Locate the cell with the specified text and output its (x, y) center coordinate. 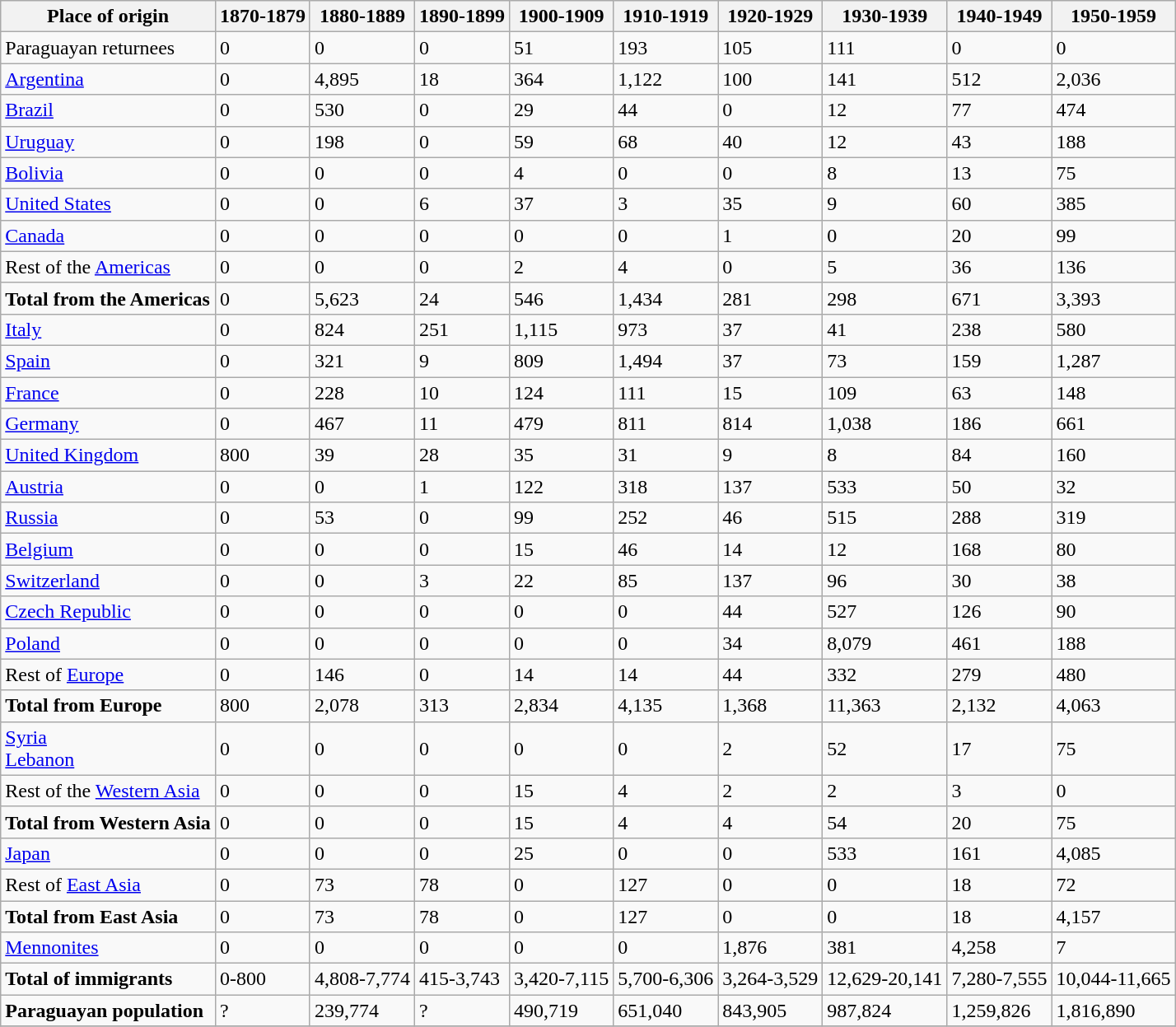
671 (1000, 298)
814 (771, 424)
105 (771, 48)
1890-1899 (461, 16)
90 (1113, 612)
4,808-7,774 (362, 979)
3,393 (1113, 298)
24 (461, 298)
1,259,826 (1000, 1011)
4,085 (1113, 853)
Germany (109, 424)
0-800 (262, 979)
Place of origin (109, 16)
85 (665, 581)
479 (562, 424)
7 (1113, 948)
239,774 (362, 1011)
United Kingdom (109, 455)
364 (562, 79)
Bolivia (109, 173)
122 (562, 487)
39 (362, 455)
Rest of the Western Asia (109, 791)
41 (884, 329)
3,420-7,115 (562, 979)
5,623 (362, 298)
651,040 (665, 1011)
279 (1000, 675)
22 (562, 581)
77 (1000, 110)
Rest of East Asia (109, 885)
126 (1000, 612)
1,494 (665, 361)
31 (665, 455)
Rest of the Americas (109, 267)
Switzerland (109, 581)
136 (1113, 267)
Paraguayan returnees (109, 48)
4,895 (362, 79)
4,258 (1000, 948)
4,063 (1113, 706)
38 (1113, 581)
168 (1000, 549)
238 (1000, 329)
124 (562, 393)
Total from Western Asia (109, 822)
Total from the Americas (109, 298)
50 (1000, 487)
France (109, 393)
6 (461, 204)
54 (884, 822)
5,700-6,306 (665, 979)
5 (884, 267)
1,115 (562, 329)
381 (884, 948)
987,824 (884, 1011)
319 (1113, 518)
321 (362, 361)
52 (884, 748)
161 (1000, 853)
1870-1879 (262, 16)
281 (771, 298)
141 (884, 79)
Canada (109, 236)
415-3,743 (461, 979)
25 (562, 853)
474 (1113, 110)
480 (1113, 675)
Total from Europe (109, 706)
100 (771, 79)
318 (665, 487)
580 (1113, 329)
28 (461, 455)
96 (884, 581)
Poland (109, 643)
51 (562, 48)
661 (1113, 424)
Mennonites (109, 948)
1,122 (665, 79)
Japan (109, 853)
148 (1113, 393)
2,078 (362, 706)
Total from East Asia (109, 917)
186 (1000, 424)
SyriaLebanon (109, 748)
159 (1000, 361)
1,816,890 (1113, 1011)
13 (1000, 173)
2,036 (1113, 79)
80 (1113, 549)
973 (665, 329)
8,079 (884, 643)
36 (1000, 267)
84 (1000, 455)
160 (1113, 455)
3,264-3,529 (771, 979)
1940-1949 (1000, 16)
1920-1929 (771, 16)
1,876 (771, 948)
1950-1959 (1113, 16)
332 (884, 675)
Czech Republic (109, 612)
Russia (109, 518)
824 (362, 329)
2,132 (1000, 706)
515 (884, 518)
4,135 (665, 706)
29 (562, 110)
193 (665, 48)
252 (665, 518)
1,434 (665, 298)
60 (1000, 204)
1930-1939 (884, 16)
11,363 (884, 706)
288 (1000, 518)
512 (1000, 79)
490,719 (562, 1011)
228 (362, 393)
43 (1000, 142)
1,368 (771, 706)
109 (884, 393)
Italy (109, 329)
10 (461, 393)
72 (1113, 885)
530 (362, 110)
2,834 (562, 706)
843,905 (771, 1011)
11 (461, 424)
59 (562, 142)
68 (665, 142)
Argentina (109, 79)
461 (1000, 643)
12,629-20,141 (884, 979)
United States (109, 204)
Paraguayan population (109, 1011)
385 (1113, 204)
Brazil (109, 110)
Rest of Europe (109, 675)
313 (461, 706)
Total of immigrants (109, 979)
63 (1000, 393)
298 (884, 298)
809 (562, 361)
1880-1889 (362, 16)
Austria (109, 487)
251 (461, 329)
546 (562, 298)
467 (362, 424)
32 (1113, 487)
4,157 (1113, 917)
1910-1919 (665, 16)
53 (362, 518)
34 (771, 643)
1900-1909 (562, 16)
198 (362, 142)
811 (665, 424)
Spain (109, 361)
527 (884, 612)
17 (1000, 748)
1,038 (884, 424)
10,044-11,665 (1113, 979)
30 (1000, 581)
7,280-7,555 (1000, 979)
40 (771, 142)
146 (362, 675)
1,287 (1113, 361)
Uruguay (109, 142)
Belgium (109, 549)
